Extract the (x, y) coordinate from the center of the cell holding the provided text.  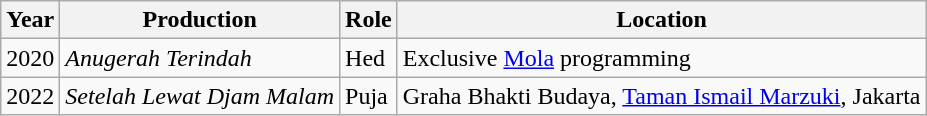
Hed (369, 58)
2022 (30, 96)
Puja (369, 96)
Graha Bhakti Budaya, Taman Ismail Marzuki, Jakarta (662, 96)
Anugerah Terindah (200, 58)
Exclusive Mola programming (662, 58)
Production (200, 20)
Location (662, 20)
Year (30, 20)
2020 (30, 58)
Role (369, 20)
Setelah Lewat Djam Malam (200, 96)
